Search for the cell housing the specified text and yield its (X, Y) center coordinate. 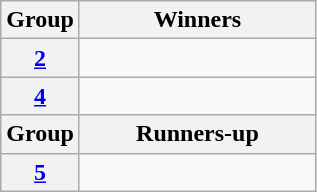
4 (40, 96)
Winners (197, 20)
Runners-up (197, 134)
5 (40, 172)
2 (40, 58)
